From the cell containing the given text, extract its center point as (X, Y) coordinate. 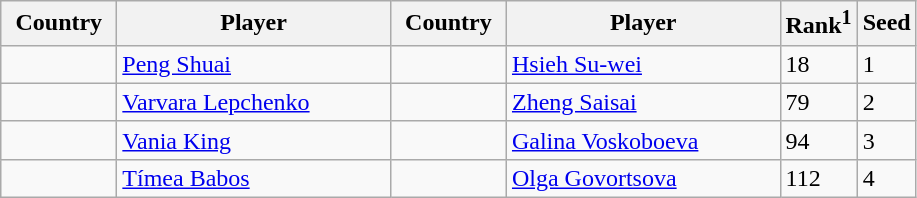
4 (886, 178)
Hsieh Su-wei (643, 64)
Galina Voskoboeva (643, 140)
Varvara Lepchenko (254, 102)
Vania King (254, 140)
Tímea Babos (254, 178)
94 (818, 140)
2 (886, 102)
18 (818, 64)
3 (886, 140)
Seed (886, 24)
Zheng Saisai (643, 102)
79 (818, 102)
112 (818, 178)
Rank1 (818, 24)
1 (886, 64)
Peng Shuai (254, 64)
Olga Govortsova (643, 178)
